Pinpoint the cell where the given text exists, returning its (X, Y) midpoint coordinate. 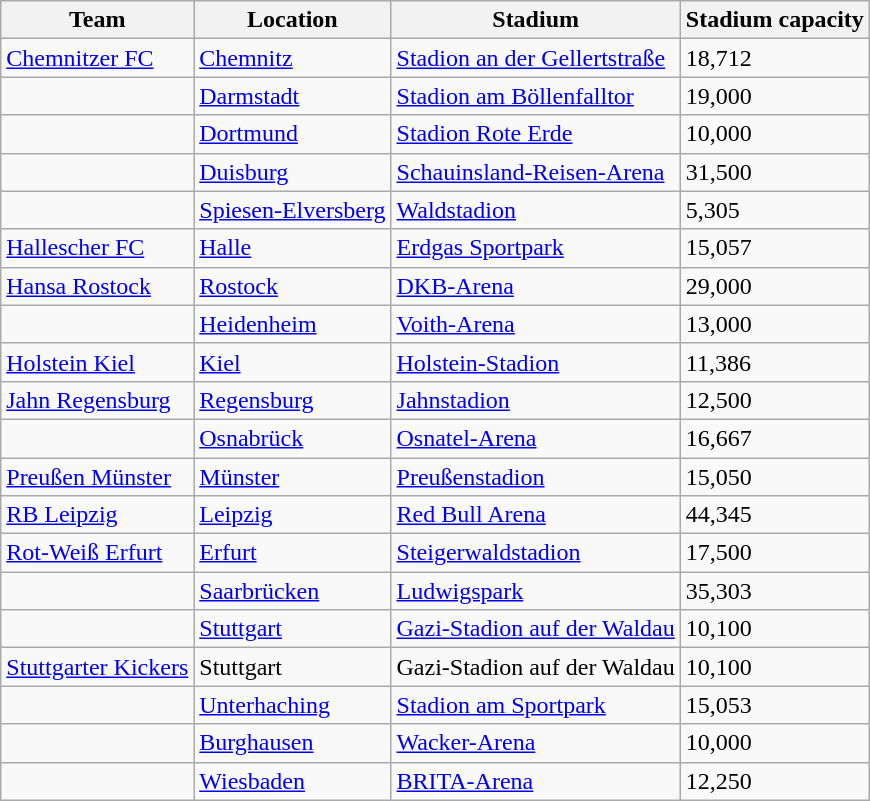
13,000 (774, 324)
Heidenheim (292, 324)
Schauinsland-Reisen-Arena (536, 172)
DKB-Arena (536, 286)
15,057 (774, 248)
Chemnitz (292, 58)
5,305 (774, 210)
19,000 (774, 96)
Münster (292, 477)
Stadion Rote Erde (536, 134)
Wiesbaden (292, 781)
Voith-Arena (536, 324)
Osnabrück (292, 438)
29,000 (774, 286)
Jahnstadion (536, 400)
Chemnitzer FC (98, 58)
Rostock (292, 286)
Holstein-Stadion (536, 362)
Spiesen-Elversberg (292, 210)
Leipzig (292, 515)
Darmstadt (292, 96)
16,667 (774, 438)
Unterhaching (292, 705)
35,303 (774, 591)
12,250 (774, 781)
Dortmund (292, 134)
Rot-Weiß Erfurt (98, 553)
15,053 (774, 705)
Ludwigspark (536, 591)
Stadion an der Gellertstraße (536, 58)
Stadion am Böllenfalltor (536, 96)
31,500 (774, 172)
Hallescher FC (98, 248)
Jahn Regensburg (98, 400)
Hansa Rostock (98, 286)
Halle (292, 248)
Stadion am Sportpark (536, 705)
Red Bull Arena (536, 515)
Erfurt (292, 553)
Stadium (536, 20)
Preußenstadion (536, 477)
RB Leipzig (98, 515)
BRITA-Arena (536, 781)
Preußen Münster (98, 477)
Duisburg (292, 172)
12,500 (774, 400)
Location (292, 20)
15,050 (774, 477)
Kiel (292, 362)
Steigerwaldstadion (536, 553)
18,712 (774, 58)
Waldstadion (536, 210)
17,500 (774, 553)
Stadium capacity (774, 20)
Regensburg (292, 400)
Holstein Kiel (98, 362)
Team (98, 20)
Stuttgarter Kickers (98, 667)
Osnatel-Arena (536, 438)
11,386 (774, 362)
44,345 (774, 515)
Saarbrücken (292, 591)
Wacker-Arena (536, 743)
Burghausen (292, 743)
Erdgas Sportpark (536, 248)
